Scan for the cell matching the given text and deliver its (X, Y) coordinate at center. 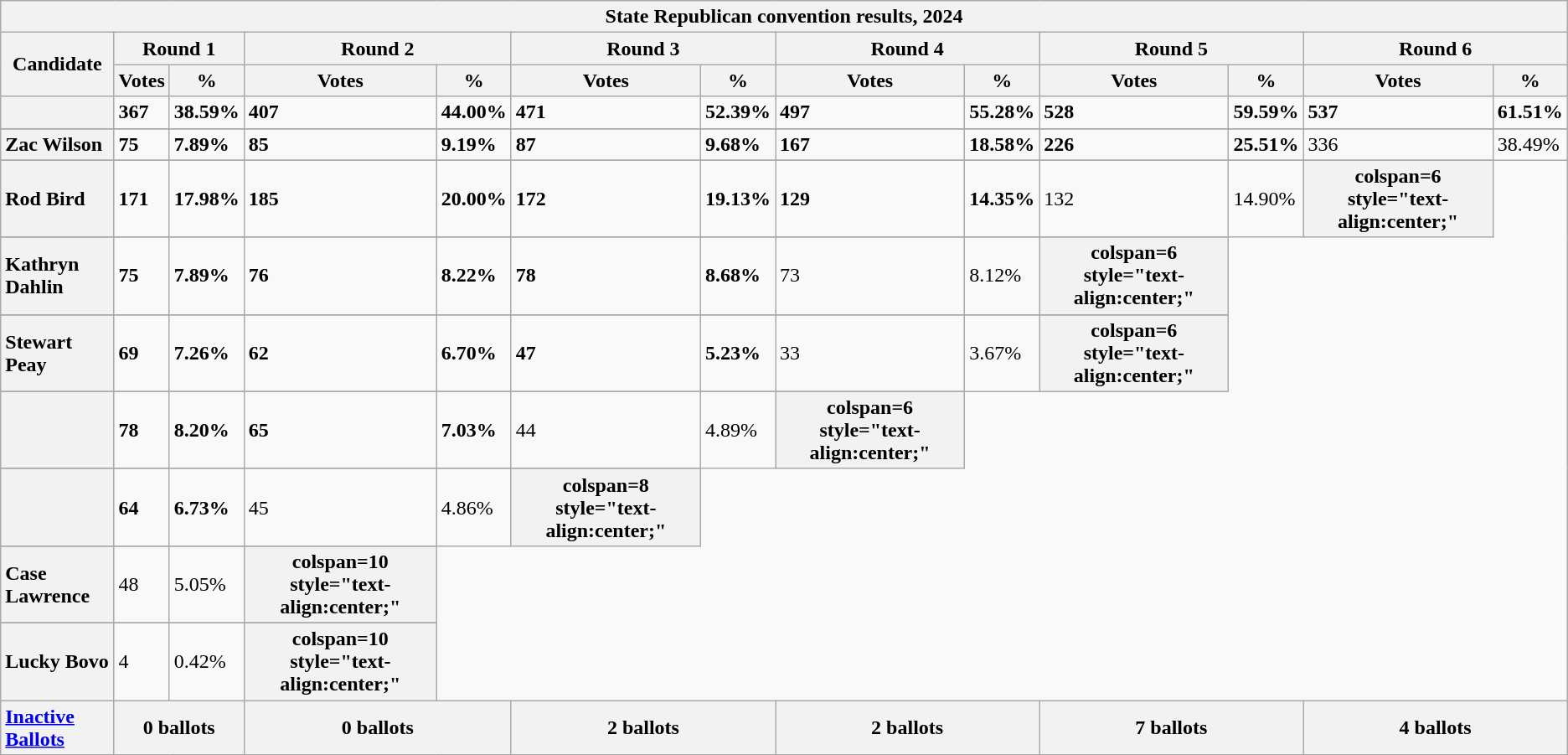
336 (1398, 144)
Round 5 (1171, 49)
Round 2 (377, 49)
Case Lawrence (57, 584)
73 (870, 276)
407 (340, 112)
17.98% (206, 199)
367 (142, 112)
8.68% (737, 276)
537 (1398, 112)
38.59% (206, 112)
Stewart Peay (57, 353)
8.20% (206, 430)
Round 4 (908, 49)
0.42% (206, 661)
47 (606, 353)
25.51% (1266, 144)
48 (142, 584)
59.59% (1266, 112)
4 (142, 661)
6.70% (474, 353)
3.67% (1002, 353)
171 (142, 199)
497 (870, 112)
44.00% (474, 112)
colspan=8 style="text-align:center;" (606, 507)
9.19% (474, 144)
Lucky Bovo (57, 661)
7 ballots (1171, 727)
Kathryn Dahlin (57, 276)
Zac Wilson (57, 144)
167 (870, 144)
8.22% (474, 276)
Round 1 (179, 49)
6.73% (206, 507)
132 (1134, 199)
33 (870, 353)
14.90% (1266, 199)
7.26% (206, 353)
87 (606, 144)
19.13% (737, 199)
4.86% (474, 507)
64 (142, 507)
Round 3 (643, 49)
4 ballots (1436, 727)
4.89% (737, 430)
85 (340, 144)
185 (340, 199)
Round 6 (1436, 49)
14.35% (1002, 199)
528 (1134, 112)
129 (870, 199)
61.51% (1529, 112)
5.23% (737, 353)
5.05% (206, 584)
8.12% (1002, 276)
Rod Bird (57, 199)
226 (1134, 144)
471 (606, 112)
Candidate (57, 65)
Inactive Ballots (57, 727)
55.28% (1002, 112)
65 (340, 430)
45 (340, 507)
38.49% (1529, 144)
44 (606, 430)
172 (606, 199)
62 (340, 353)
20.00% (474, 199)
7.03% (474, 430)
76 (340, 276)
52.39% (737, 112)
State Republican convention results, 2024 (784, 17)
18.58% (1002, 144)
69 (142, 353)
9.68% (737, 144)
